Return the [x, y] coordinate for the center point of the cell that contains the specified text.  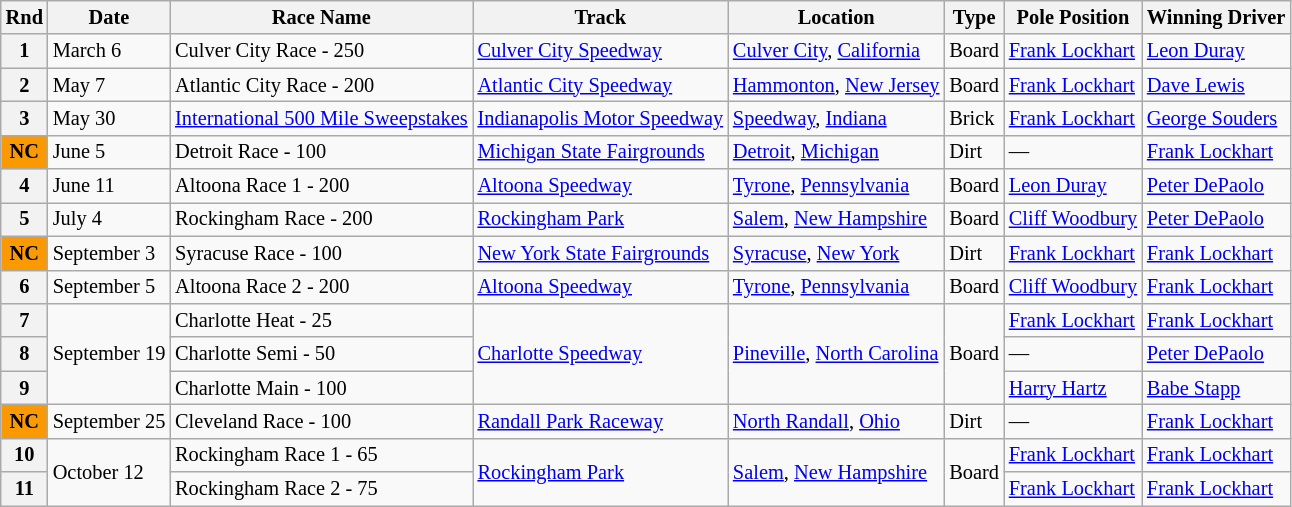
June 11 [109, 186]
Track [600, 17]
3 [24, 118]
September 3 [109, 253]
2 [24, 85]
Atlantic City Speedway [600, 85]
Cleveland Race - 100 [321, 421]
Winning Driver [1216, 17]
George Souders [1216, 118]
North Randall, Ohio [836, 421]
June 5 [109, 152]
9 [24, 388]
4 [24, 186]
Michigan State Fairgrounds [600, 152]
7 [24, 320]
Rnd [24, 17]
Charlotte Speedway [600, 354]
Altoona Race 1 - 200 [321, 186]
March 6 [109, 51]
September 25 [109, 421]
October 12 [109, 472]
Rockingham Race 2 - 75 [321, 489]
Syracuse, New York [836, 253]
Location [836, 17]
July 4 [109, 219]
11 [24, 489]
September 19 [109, 354]
Date [109, 17]
Pineville, North Carolina [836, 354]
Culver City Speedway [600, 51]
Rockingham Race 1 - 65 [321, 455]
International 500 Mile Sweepstakes [321, 118]
Babe Stapp [1216, 388]
8 [24, 354]
Brick [974, 118]
Indianapolis Motor Speedway [600, 118]
Culver City Race - 250 [321, 51]
10 [24, 455]
September 5 [109, 287]
1 [24, 51]
Speedway, Indiana [836, 118]
May 7 [109, 85]
6 [24, 287]
Pole Position [1073, 17]
Rockingham Race - 200 [321, 219]
Race Name [321, 17]
Syracuse Race - 100 [321, 253]
Detroit Race - 100 [321, 152]
Hammonton, New Jersey [836, 85]
Randall Park Raceway [600, 421]
May 30 [109, 118]
Charlotte Main - 100 [321, 388]
5 [24, 219]
Atlantic City Race - 200 [321, 85]
Charlotte Heat - 25 [321, 320]
Type [974, 17]
Charlotte Semi - 50 [321, 354]
Harry Hartz [1073, 388]
Culver City, California [836, 51]
New York State Fairgrounds [600, 253]
Detroit, Michigan [836, 152]
Altoona Race 2 - 200 [321, 287]
Dave Lewis [1216, 85]
